Return (X, Y) of the center of cell containing provided text 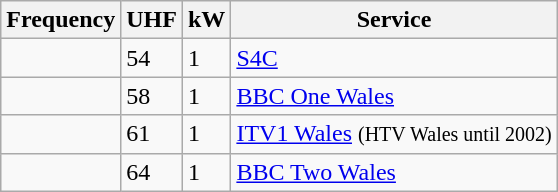
61 (152, 134)
58 (152, 96)
54 (152, 58)
Service (394, 20)
kW (206, 20)
BBC Two Wales (394, 172)
64 (152, 172)
S4C (394, 58)
UHF (152, 20)
ITV1 Wales (HTV Wales until 2002) (394, 134)
Frequency (61, 20)
BBC One Wales (394, 96)
